Determine the [x, y] coordinate at the center of the cell enclosing the given text.  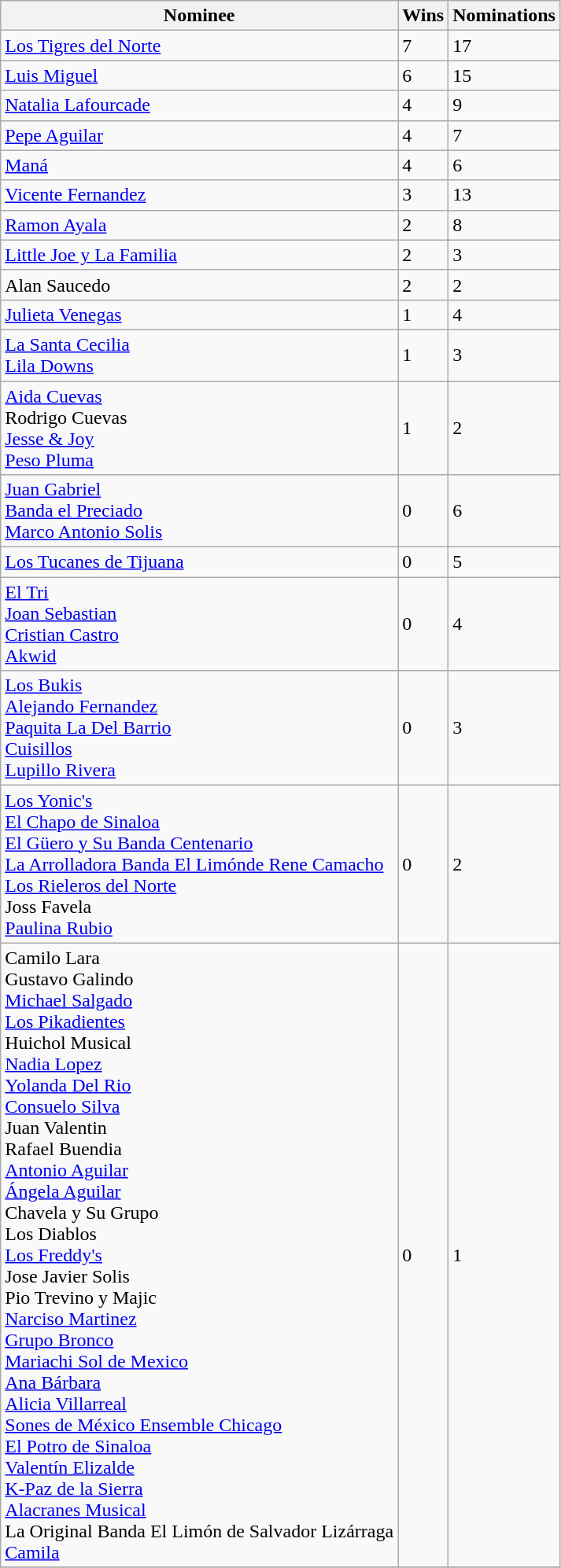
La Santa CeciliaLila Downs [200, 355]
Los Tucanes de Tijuana [200, 562]
Little Joe y La Familia [200, 255]
Nominee [200, 16]
Pepe Aguilar [200, 135]
Alan Saucedo [200, 285]
15 [504, 75]
17 [504, 46]
Julieta Venegas [200, 315]
Luis Miguel [200, 75]
Los Tigres del Norte [200, 46]
Aida CuevasRodrigo CuevasJesse & JoyPeso Pluma [200, 428]
9 [504, 105]
El Tri Joan SebastianCristian CastroAkwid [200, 624]
Vicente Fernandez [200, 195]
13 [504, 195]
Natalia Lafourcade [200, 105]
Nominations [504, 16]
Juan Gabriel Banda el PreciadoMarco Antonio Solis [200, 511]
8 [504, 225]
5 [504, 562]
Los BukisAlejando FernandezPaquita La Del BarrioCuisillosLupillo Rivera [200, 728]
Ramon Ayala [200, 225]
Maná [200, 165]
Wins [423, 16]
